Return (x, y) of the center of cell containing provided text 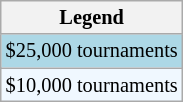
$10,000 tournaments (92, 85)
$25,000 tournaments (92, 51)
Legend (92, 17)
